Detect which cell encompasses the target text, then output its [x, y] center coordinate. 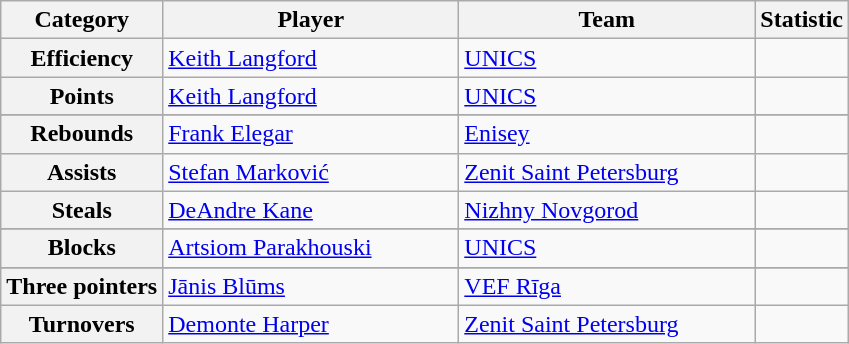
Nizhny Novgorod [607, 210]
Efficiency [82, 58]
VEF Rīga [607, 286]
DeAndre Kane [311, 210]
Steals [82, 210]
Statistic [802, 20]
Blocks [82, 248]
Team [607, 20]
Rebounds [82, 134]
Turnovers [82, 324]
Enisey [607, 134]
Three pointers [82, 286]
Category [82, 20]
Player [311, 20]
Demonte Harper [311, 324]
Jānis Blūms [311, 286]
Artsiom Parakhouski [311, 248]
Frank Elegar [311, 134]
Points [82, 96]
Stefan Marković [311, 172]
Assists [82, 172]
